Provide the [X, Y] coordinate of the cell's center where the given text is located.  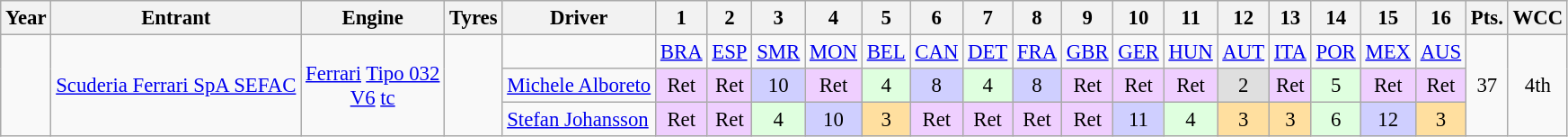
Tyres [474, 18]
Pts. [1488, 18]
4th [1537, 87]
SMR [778, 52]
MON [834, 52]
HUN [1191, 52]
ITA [1290, 52]
Driver [579, 18]
Stefan Johansson [579, 120]
15 [1387, 18]
Ferrari Tipo 032V6 tc [373, 87]
BEL [886, 52]
BRA [681, 52]
Scuderia Ferrari SpA SEFAC [176, 87]
DET [988, 52]
Michele Alboreto [579, 86]
MEX [1387, 52]
7 [988, 18]
9 [1087, 18]
1 [681, 18]
AUT [1244, 52]
Year [26, 18]
ESP [730, 52]
WCC [1537, 18]
AUS [1440, 52]
37 [1488, 87]
FRA [1037, 52]
GBR [1087, 52]
Engine [373, 18]
13 [1290, 18]
GER [1138, 52]
14 [1335, 18]
POR [1335, 52]
Entrant [176, 18]
CAN [936, 52]
16 [1440, 18]
